Extract the [X, Y] coordinate from the center of the cell holding the provided text.  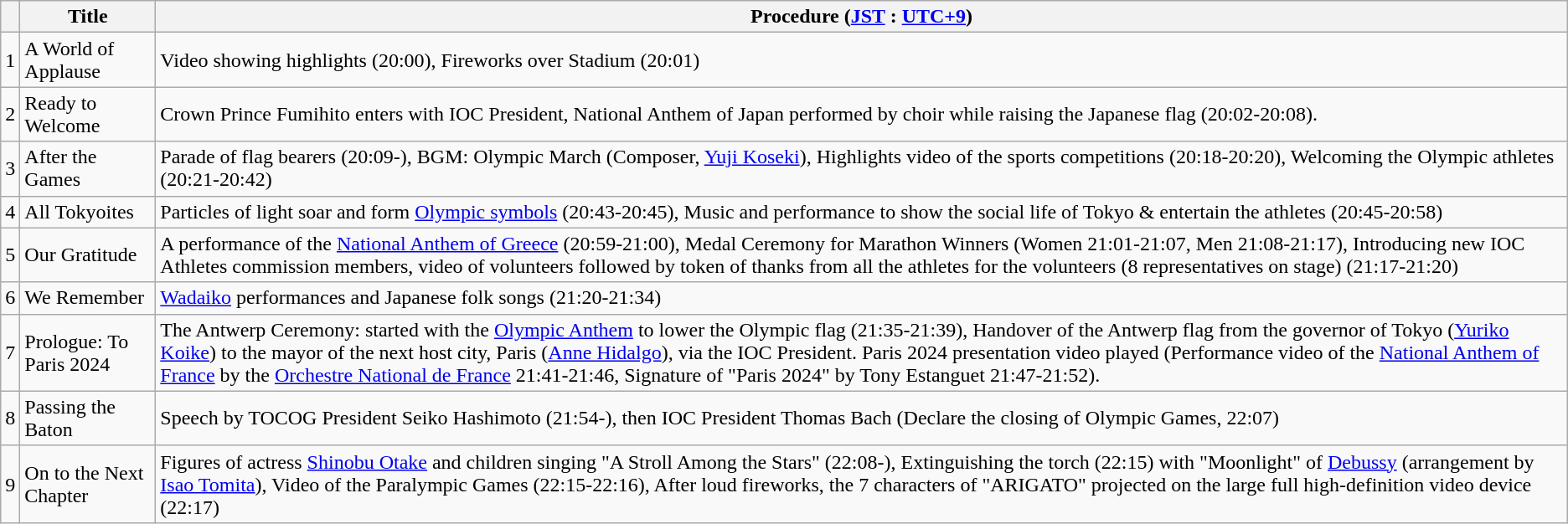
Title [88, 17]
4 [10, 212]
On to the Next Chapter [88, 484]
After the Games [88, 169]
All Tokyoites [88, 212]
Speech by TOCOG President Seiko Hashimoto (21:54-), then IOC President Thomas Bach (Declare the closing of Olympic Games, 22:07) [861, 419]
2 [10, 114]
A World of Applause [88, 60]
8 [10, 419]
6 [10, 298]
Passing the Baton [88, 419]
Ready to Welcome [88, 114]
5 [10, 254]
Wadaiko performances and Japanese folk songs (21:20-21:34) [861, 298]
Our Gratitude [88, 254]
Prologue: To Paris 2024 [88, 352]
3 [10, 169]
Procedure (JST : UTC+9) [861, 17]
9 [10, 484]
We Remember [88, 298]
7 [10, 352]
1 [10, 60]
Video showing highlights (20:00), Fireworks over Stadium (20:01) [861, 60]
Crown Prince Fumihito enters with IOC President, National Anthem of Japan performed by choir while raising the Japanese flag (20:02-20:08). [861, 114]
